Identify which cell holds the provided text, then report its [x, y] central coordinate. 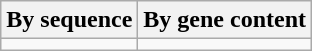
By gene content [225, 20]
By sequence [70, 20]
